Find where the given text appears and provide that cell's center as [X, Y] coordinate. 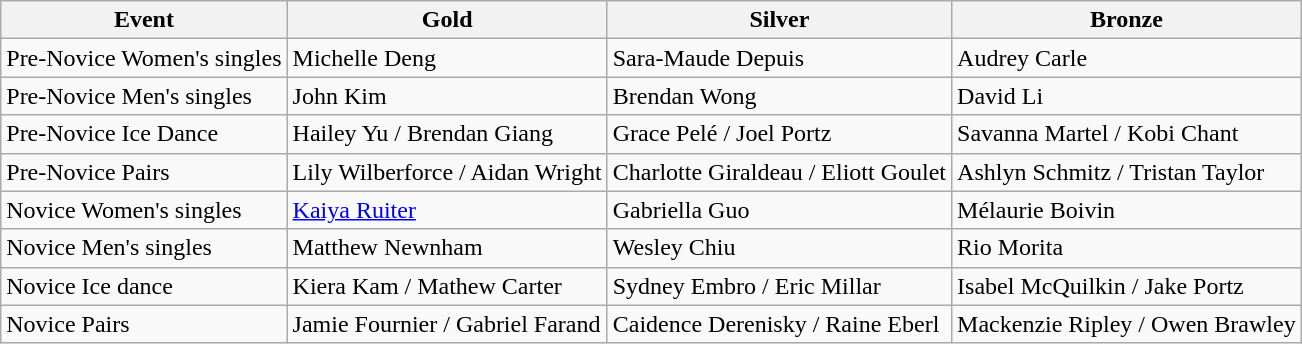
Novice Men's singles [144, 248]
Sara-Maude Depuis [779, 58]
Novice Pairs [144, 324]
Lily Wilberforce / Aidan Wright [447, 172]
Kaiya Ruiter [447, 210]
Event [144, 20]
Isabel McQuilkin / Jake Portz [1127, 286]
Caidence Derenisky / Raine Eberl [779, 324]
Jamie Fournier / Gabriel Farand [447, 324]
Novice Women's singles [144, 210]
Pre-Novice Ice Dance [144, 134]
Pre-Novice Men's singles [144, 96]
Ashlyn Schmitz / Tristan Taylor [1127, 172]
Savanna Martel / Kobi Chant [1127, 134]
Gold [447, 20]
Hailey Yu / Brendan Giang [447, 134]
Gabriella Guo [779, 210]
Pre-Novice Pairs [144, 172]
Sydney Embro / Eric Millar [779, 286]
Bronze [1127, 20]
Rio Morita [1127, 248]
David Li [1127, 96]
Silver [779, 20]
Michelle Deng [447, 58]
Mackenzie Ripley / Owen Brawley [1127, 324]
Mélaurie Boivin [1127, 210]
Novice Ice dance [144, 286]
Wesley Chiu [779, 248]
Charlotte Giraldeau / Eliott Goulet [779, 172]
Audrey Carle [1127, 58]
John Kim [447, 96]
Brendan Wong [779, 96]
Kiera Kam / Mathew Carter [447, 286]
Grace Pelé / Joel Portz [779, 134]
Pre-Novice Women's singles [144, 58]
Matthew Newnham [447, 248]
